Detect which cell encompasses the target text, then output its [x, y] center coordinate. 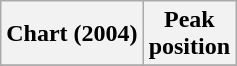
Peakposition [189, 34]
Chart (2004) [72, 34]
